Search for the cell housing the specified text and yield its [X, Y] center coordinate. 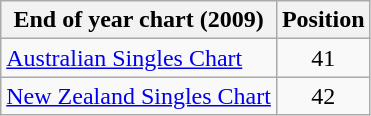
41 [323, 58]
New Zealand Singles Chart [139, 96]
End of year chart (2009) [139, 20]
Australian Singles Chart [139, 58]
Position [323, 20]
42 [323, 96]
